Search for the cell housing the specified text and yield its [X, Y] center coordinate. 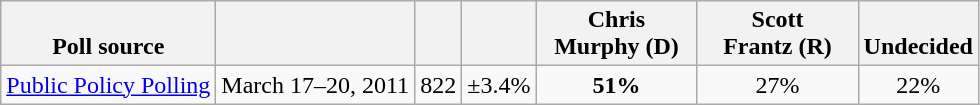
22% [918, 85]
Poll source [108, 34]
27% [778, 85]
Public Policy Polling [108, 85]
March 17–20, 2011 [316, 85]
ChrisMurphy (D) [616, 34]
ScottFrantz (R) [778, 34]
51% [616, 85]
822 [438, 85]
±3.4% [499, 85]
Undecided [918, 34]
